Provide the (x, y) coordinate of the cell's center where the given text is located.  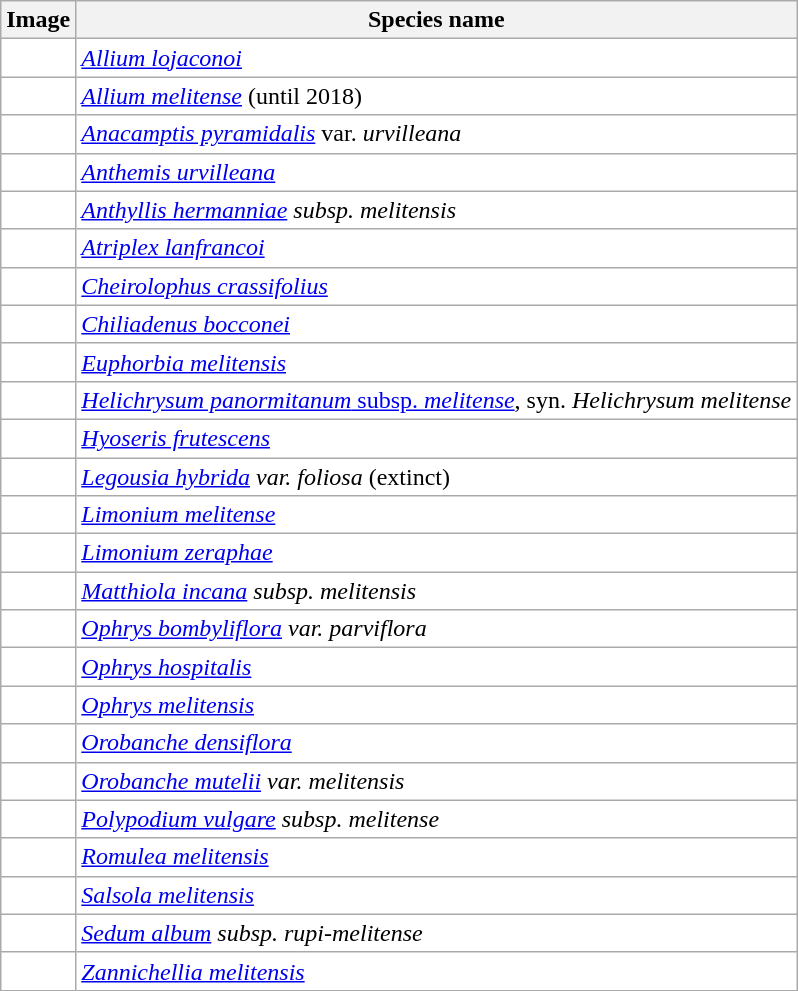
Ophrys bombyliflora var. parviflora (436, 629)
Species name (436, 20)
Allium melitense (until 2018) (436, 96)
Euphorbia melitensis (436, 362)
Orobanche mutelii var. melitensis (436, 781)
Salsola melitensis (436, 895)
Chiliadenus bocconei (436, 324)
Allium lojaconoi (436, 58)
Zannichellia melitensis (436, 971)
Sedum album subsp. rupi-melitense (436, 933)
Anthyllis hermanniae subsp. melitensis (436, 210)
Image (38, 20)
Romulea melitensis (436, 857)
Ophrys hospitalis (436, 667)
Limonium zeraphae (436, 553)
Polypodium vulgare subsp. melitense (436, 819)
Matthiola incana subsp. melitensis (436, 591)
Legousia hybrida var. foliosa (extinct) (436, 477)
Anacamptis pyramidalis var. urvilleana (436, 134)
Cheirolophus crassifolius (436, 286)
Helichrysum panormitanum subsp. melitense, syn. Helichrysum melitense (436, 400)
Ophrys melitensis (436, 705)
Hyoseris frutescens (436, 438)
Orobanche densiflora (436, 743)
Atriplex lanfrancoi (436, 248)
Limonium melitense (436, 515)
Anthemis urvilleana (436, 172)
